Find where the given text appears and provide that cell's center as [x, y] coordinate. 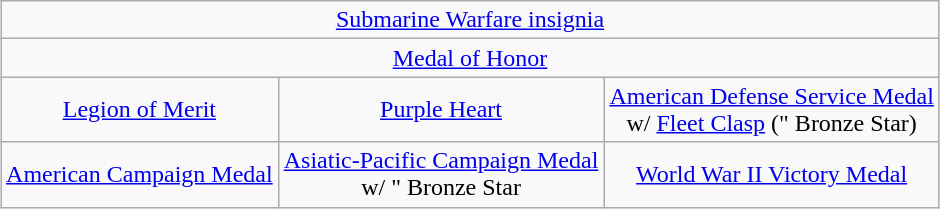
Submarine Warfare insignia [470, 20]
American Campaign Medal [140, 174]
World War II Victory Medal [772, 174]
Legion of Merit [140, 110]
Medal of Honor [470, 58]
Purple Heart [441, 110]
Asiatic-Pacific Campaign Medalw/ " Bronze Star [441, 174]
American Defense Service Medalw/ Fleet Clasp (" Bronze Star) [772, 110]
